For the text-containing cell, return its midpoint in (x, y) coordinate format. 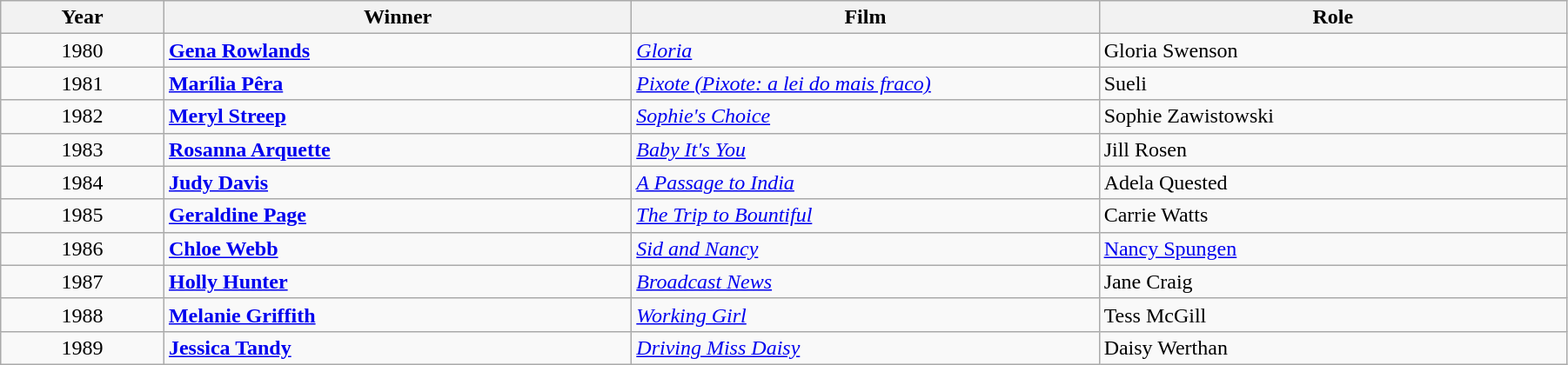
Sid and Nancy (865, 249)
Geraldine Page (397, 216)
Adela Quested (1333, 182)
Gloria Swenson (1333, 50)
Sophie's Choice (865, 116)
1985 (83, 216)
Meryl Streep (397, 116)
Sueli (1333, 83)
Jill Rosen (1333, 149)
A Passage to India (865, 182)
1987 (83, 282)
1988 (83, 315)
Daisy Werthan (1333, 348)
Judy Davis (397, 182)
Winner (397, 17)
Chloe Webb (397, 249)
1980 (83, 50)
1982 (83, 116)
1983 (83, 149)
Pixote (Pixote: a lei do mais fraco) (865, 83)
Carrie Watts (1333, 216)
Holly Hunter (397, 282)
1984 (83, 182)
Broadcast News (865, 282)
Year (83, 17)
1981 (83, 83)
1986 (83, 249)
Gloria (865, 50)
Jessica Tandy (397, 348)
Nancy Spungen (1333, 249)
Driving Miss Daisy (865, 348)
Gena Rowlands (397, 50)
Film (865, 17)
1989 (83, 348)
Working Girl (865, 315)
Melanie Griffith (397, 315)
The Trip to Bountiful (865, 216)
Jane Craig (1333, 282)
Role (1333, 17)
Marília Pêra (397, 83)
Sophie Zawistowski (1333, 116)
Tess McGill (1333, 315)
Baby It's You (865, 149)
Rosanna Arquette (397, 149)
